Locate the cell with the specified text and output its (x, y) center coordinate. 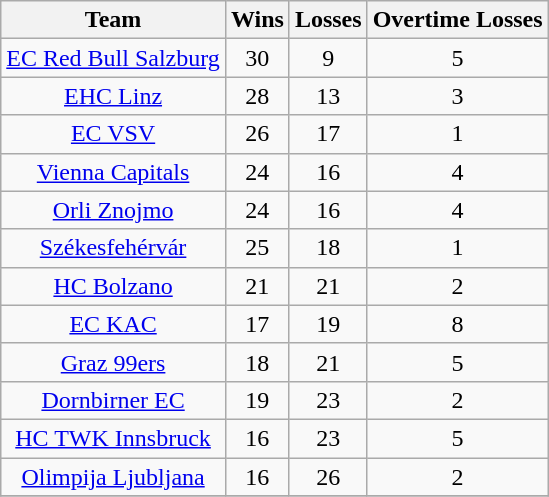
Wins (257, 20)
HC TWK Innsbruck (114, 438)
EHC Linz (114, 96)
Losses (328, 20)
EC VSV (114, 134)
Team (114, 20)
Olimpija Ljubljana (114, 477)
Graz 99ers (114, 362)
9 (328, 58)
8 (458, 324)
Overtime Losses (458, 20)
30 (257, 58)
EC Red Bull Salzburg (114, 58)
25 (257, 248)
Székesfehérvár (114, 248)
HC Bolzano (114, 286)
13 (328, 96)
Dornbirner EC (114, 400)
Orli Znojmo (114, 210)
EC KAC (114, 324)
Vienna Capitals (114, 172)
3 (458, 96)
28 (257, 96)
